Extract the [x, y] coordinate from the center of the cell holding the provided text.  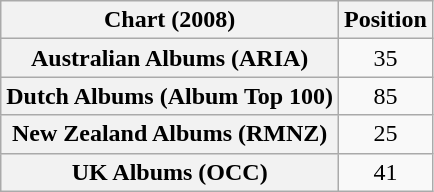
85 [386, 96]
41 [386, 172]
25 [386, 134]
UK Albums (OCC) [170, 172]
New Zealand Albums (RMNZ) [170, 134]
Chart (2008) [170, 20]
Position [386, 20]
35 [386, 58]
Dutch Albums (Album Top 100) [170, 96]
Australian Albums (ARIA) [170, 58]
